From the cell containing the given text, extract its center point as [X, Y] coordinate. 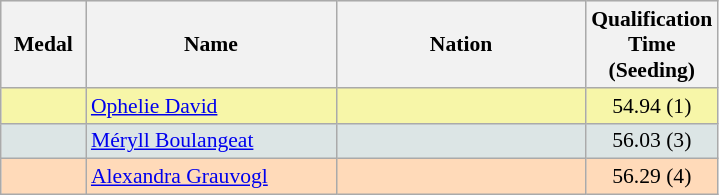
56.03 (3) [652, 141]
Alexandra Grauvogl [211, 177]
Medal [44, 44]
Méryll Boulangeat [211, 141]
56.29 (4) [652, 177]
Ophelie David [211, 106]
54.94 (1) [652, 106]
Qualification Time (Seeding) [652, 44]
Name [211, 44]
Nation [461, 44]
